For the text-containing cell, return its midpoint in (x, y) coordinate format. 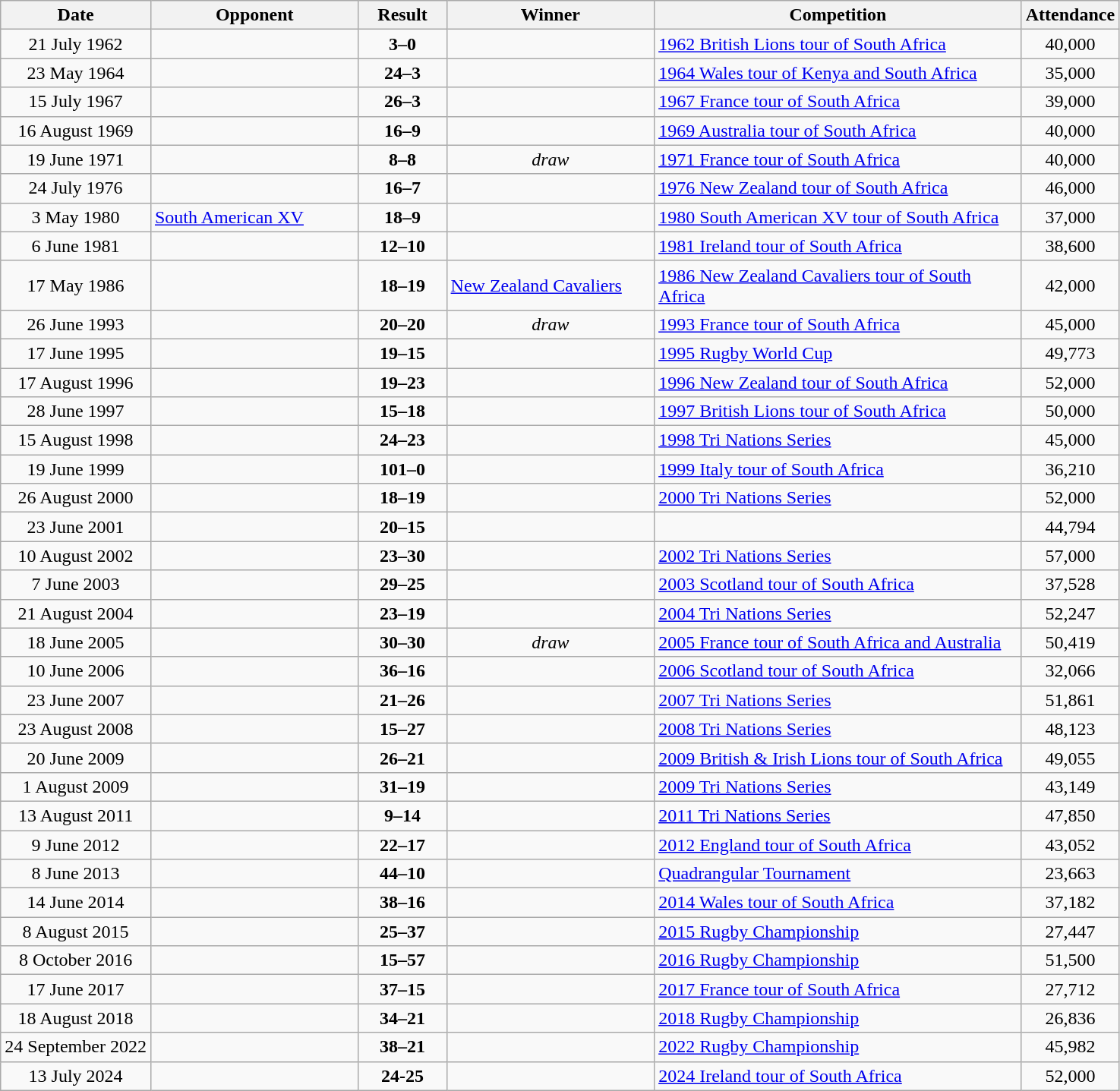
1981 Ireland tour of South Africa (838, 246)
2006 Scotland tour of South Africa (838, 671)
39,000 (1070, 102)
19–15 (402, 353)
36–16 (402, 671)
38,600 (1070, 246)
50,419 (1070, 642)
2022 Rugby Championship (838, 1047)
19 June 1999 (76, 469)
43,052 (1070, 845)
26–3 (402, 102)
57,000 (1070, 556)
Winner (551, 15)
51,861 (1070, 700)
8 October 2016 (76, 960)
13 August 2011 (76, 815)
10 June 2006 (76, 671)
42,000 (1070, 285)
1995 Rugby World Cup (838, 353)
6 June 1981 (76, 246)
17 June 2017 (76, 989)
1998 Tri Nations Series (838, 440)
38–16 (402, 903)
Competition (838, 15)
43,149 (1070, 787)
50,000 (1070, 411)
38–21 (402, 1047)
20 June 2009 (76, 758)
13 July 2024 (76, 1076)
30–30 (402, 642)
23–30 (402, 556)
2009 British & Irish Lions tour of South Africa (838, 758)
15–27 (402, 729)
1999 Italy tour of South Africa (838, 469)
44,794 (1070, 527)
8–8 (402, 159)
37,000 (1070, 217)
20–20 (402, 324)
12–10 (402, 246)
2018 Rugby Championship (838, 1018)
3–0 (402, 44)
17 May 1986 (76, 285)
32,066 (1070, 671)
2015 Rugby Championship (838, 932)
3 May 1980 (76, 217)
19 June 1971 (76, 159)
35,000 (1070, 73)
1980 South American XV tour of South Africa (838, 217)
1996 New Zealand tour of South Africa (838, 382)
17 June 1995 (76, 353)
24 July 1976 (76, 188)
31–19 (402, 787)
1962 British Lions tour of South Africa (838, 44)
8 June 2013 (76, 874)
21 August 2004 (76, 613)
1976 New Zealand tour of South Africa (838, 188)
2024 Ireland tour of South Africa (838, 1076)
18 June 2005 (76, 642)
24–23 (402, 440)
24-25 (402, 1076)
2012 England tour of South Africa (838, 845)
25–37 (402, 932)
26 August 2000 (76, 498)
2000 Tri Nations Series (838, 498)
2008 Tri Nations Series (838, 729)
49,055 (1070, 758)
37,182 (1070, 903)
37–15 (402, 989)
49,773 (1070, 353)
9 June 2012 (76, 845)
2005 France tour of South Africa and Australia (838, 642)
37,528 (1070, 585)
1969 Australia tour of South Africa (838, 131)
New Zealand Cavaliers (551, 285)
Date (76, 15)
29–25 (402, 585)
23,663 (1070, 874)
16 August 1969 (76, 131)
16–7 (402, 188)
48,123 (1070, 729)
24 September 2022 (76, 1047)
23 June 2001 (76, 527)
2014 Wales tour of South Africa (838, 903)
Attendance (1070, 15)
44–10 (402, 874)
26–21 (402, 758)
Result (402, 15)
South American XV (254, 217)
21 July 1962 (76, 44)
17 August 1996 (76, 382)
27,447 (1070, 932)
1997 British Lions tour of South Africa (838, 411)
52,247 (1070, 613)
45,982 (1070, 1047)
9–14 (402, 815)
23 May 1964 (76, 73)
16–9 (402, 131)
23–19 (402, 613)
14 June 2014 (76, 903)
2007 Tri Nations Series (838, 700)
26,836 (1070, 1018)
47,850 (1070, 815)
15–57 (402, 960)
23 August 2008 (76, 729)
23 June 2007 (76, 700)
1971 France tour of South Africa (838, 159)
Quadrangular Tournament (838, 874)
7 June 2003 (76, 585)
2016 Rugby Championship (838, 960)
24–3 (402, 73)
18–9 (402, 217)
101–0 (402, 469)
20–15 (402, 527)
51,500 (1070, 960)
2009 Tri Nations Series (838, 787)
46,000 (1070, 188)
18 August 2018 (76, 1018)
27,712 (1070, 989)
15–18 (402, 411)
1964 Wales tour of Kenya and South Africa (838, 73)
1986 New Zealand Cavaliers tour of South Africa (838, 285)
Opponent (254, 15)
22–17 (402, 845)
19–23 (402, 382)
2017 France tour of South Africa (838, 989)
2002 Tri Nations Series (838, 556)
1993 France tour of South Africa (838, 324)
36,210 (1070, 469)
1 August 2009 (76, 787)
2011 Tri Nations Series (838, 815)
1967 France tour of South Africa (838, 102)
10 August 2002 (76, 556)
15 July 1967 (76, 102)
28 June 1997 (76, 411)
2003 Scotland tour of South Africa (838, 585)
8 August 2015 (76, 932)
26 June 1993 (76, 324)
21–26 (402, 700)
2004 Tri Nations Series (838, 613)
15 August 1998 (76, 440)
34–21 (402, 1018)
